Return the (X, Y) coordinate for the center point of the cell that contains the specified text.  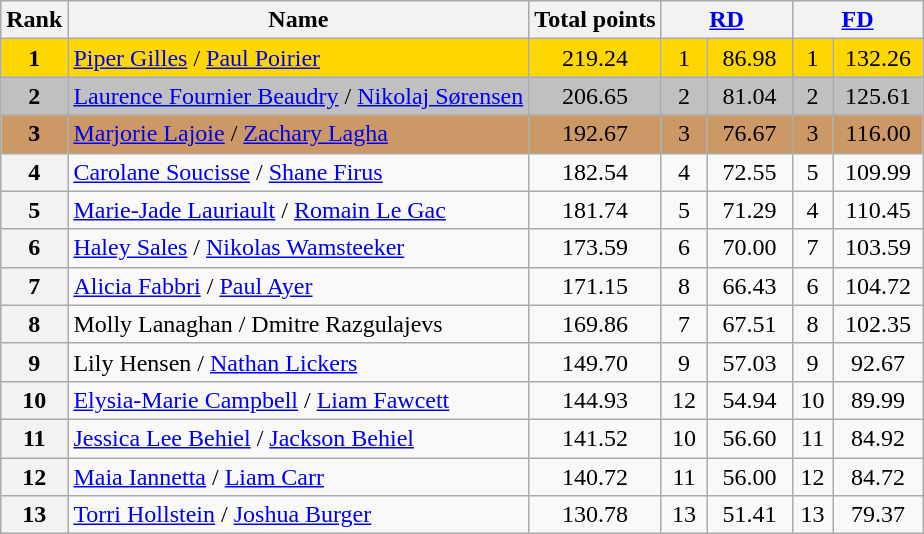
Jessica Lee Behiel / Jackson Behiel (298, 438)
72.55 (750, 172)
RD (726, 20)
66.43 (750, 286)
103.59 (878, 248)
Laurence Fournier Beaudry / Nikolaj Sørensen (298, 96)
56.00 (750, 477)
76.67 (750, 134)
130.78 (595, 515)
125.61 (878, 96)
Lily Hensen / Nathan Lickers (298, 362)
84.72 (878, 477)
144.93 (595, 400)
102.35 (878, 324)
173.59 (595, 248)
Rank (34, 20)
169.86 (595, 324)
92.67 (878, 362)
Molly Lanaghan / Dmitre Razgulajevs (298, 324)
86.98 (750, 58)
104.72 (878, 286)
116.00 (878, 134)
171.15 (595, 286)
Alicia Fabbri / Paul Ayer (298, 286)
Piper Gilles / Paul Poirier (298, 58)
Maia Iannetta / Liam Carr (298, 477)
182.54 (595, 172)
Name (298, 20)
51.41 (750, 515)
70.00 (750, 248)
Marjorie Lajoie / Zachary Lagha (298, 134)
Haley Sales / Nikolas Wamsteeker (298, 248)
Total points (595, 20)
132.26 (878, 58)
Elysia-Marie Campbell / Liam Fawcett (298, 400)
110.45 (878, 210)
71.29 (750, 210)
89.99 (878, 400)
219.24 (595, 58)
Marie-Jade Lauriault / Romain Le Gac (298, 210)
67.51 (750, 324)
57.03 (750, 362)
FD (858, 20)
84.92 (878, 438)
140.72 (595, 477)
192.67 (595, 134)
54.94 (750, 400)
Torri Hollstein / Joshua Burger (298, 515)
149.70 (595, 362)
109.99 (878, 172)
181.74 (595, 210)
141.52 (595, 438)
79.37 (878, 515)
Carolane Soucisse / Shane Firus (298, 172)
81.04 (750, 96)
206.65 (595, 96)
56.60 (750, 438)
